Locate the cell with the specified text and output its (x, y) center coordinate. 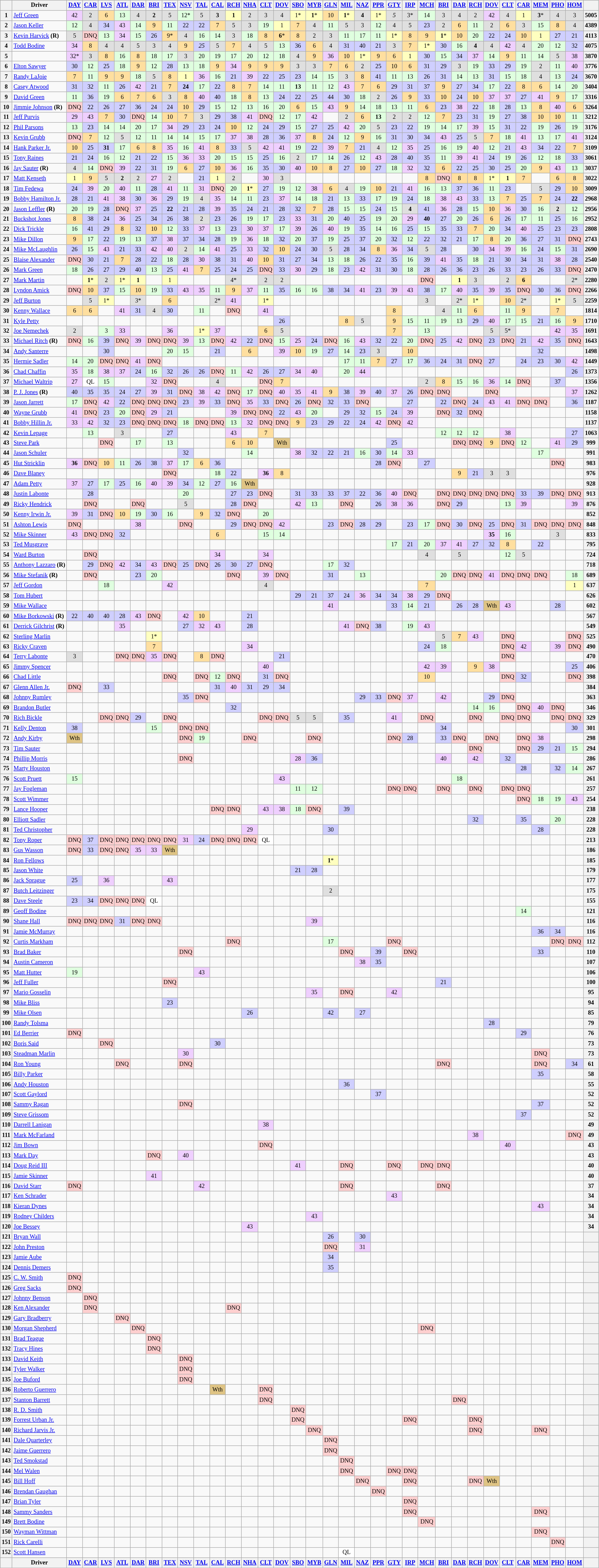
83 (6, 850)
Johnny Benson (39, 1298)
3404 (591, 87)
Kenny Irwin Jr. (39, 514)
Geoff Bodine (39, 911)
Mike Borkowski (R) (39, 616)
6* (282, 36)
57 (6, 586)
C. W. Smith (39, 1278)
298 (591, 738)
139 (6, 1420)
Justin Labonte (39, 494)
Brendan Gaughan (39, 1492)
Mike Skinner (39, 535)
179 (591, 870)
Rodney Childers (39, 1216)
Jason Schuler (39, 453)
120 (6, 1227)
132 (6, 1349)
140 (6, 1430)
Ken Schrader (39, 1196)
3009 (591, 189)
133 (6, 1359)
12* (186, 16)
470 (591, 657)
Scott Pruett (39, 779)
Casey Atwood (39, 87)
5* (508, 331)
Tony Roper (39, 840)
Joe Bessey (39, 1227)
1643 (591, 341)
97 (6, 993)
Brandon Butler (39, 708)
301 (591, 728)
4* (234, 280)
Scott Gaylord (39, 1094)
Tony Raines (39, 158)
Mike McLaughlin (39, 250)
Sammy Ragan (39, 1105)
Curtis Markham (39, 942)
71 (6, 728)
Andy Houston (39, 1084)
150 (6, 1532)
152 (6, 1553)
602 (591, 606)
1356 (591, 382)
129 (6, 1318)
9* (170, 36)
876 (591, 504)
Boris Said (39, 1044)
46 (6, 474)
406 (591, 667)
999 (591, 443)
626 (591, 596)
1158 (591, 412)
Kevin Grubb (39, 138)
64 (6, 657)
4113 (591, 36)
Phillip Morris (39, 759)
Chad Little (39, 677)
127 (6, 1298)
111 (6, 1135)
Richard Jarvis Jr. (39, 1430)
Doug Reid III (39, 1166)
852 (591, 514)
Mike Wallace (39, 606)
549 (591, 626)
Hank Parker Jr. (39, 148)
101 (6, 1033)
Andy Kirby (39, 738)
70 (6, 718)
1373 (591, 372)
60 (6, 616)
51 (6, 525)
Sterling Marlin (39, 636)
109 (6, 1115)
2690 (591, 250)
Blaise Alexander (39, 260)
99 (6, 1013)
Butch Leitzinger (39, 891)
718 (591, 565)
136 (6, 1390)
Dave Steele (39, 901)
144 (6, 1471)
3176 (591, 127)
155 (591, 901)
74 (6, 759)
Tracy Hines (39, 1349)
Jamie Aube (39, 1257)
P. J. Jones (R) (39, 392)
Jamie Skinner (39, 1176)
Rick Carelli (39, 1542)
Gus Wasson (39, 850)
Kevin Lepage (39, 433)
Derrick Gilchrist (R) (39, 626)
1710 (591, 321)
Steve Park (39, 443)
2259 (591, 301)
131 (6, 1339)
3316 (591, 97)
4075 (591, 46)
68 (6, 698)
Jim Bown (39, 1145)
398 (591, 677)
Ted Christopher (39, 830)
Michael Waltrip (39, 382)
261 (591, 779)
93 (6, 952)
Darrell Lanigan (39, 1125)
Brad Baker (39, 952)
637 (591, 586)
137 (6, 1400)
Brian Tyler (39, 1501)
Johnny Rumley (39, 698)
R. D. Smith (39, 1410)
3212 (591, 117)
Jason Leffler (R) (39, 209)
913 (591, 494)
54 (6, 555)
Jimmy Spencer (39, 667)
Ricky Hendrick (39, 504)
3022 (591, 179)
Andy Santerre (39, 351)
Mark Day (39, 1155)
1262 (591, 392)
2968 (591, 199)
89 (6, 911)
Brad Teague (39, 1339)
3061 (591, 158)
Bobby Hillin Jr. (39, 423)
91 (6, 932)
124 (6, 1268)
Lance Hooper (39, 809)
Jason Keller (39, 26)
Kelly Denton (39, 728)
151 (6, 1542)
Mike Dillon (39, 240)
1691 (591, 331)
Jeff Green (39, 16)
Jay Fogleman (39, 789)
833 (591, 535)
134 (6, 1369)
5005 (591, 16)
53 (6, 545)
Brett Bodine (39, 1522)
4389 (591, 26)
1137 (591, 423)
David Starr (39, 1186)
185 (591, 860)
Dick Trickle (39, 229)
Jaime Guerrero (39, 1451)
2952 (591, 219)
3037 (591, 168)
77 (6, 789)
David Green (39, 97)
Hermie Sadler (39, 362)
114 (6, 1166)
991 (591, 453)
96 (6, 983)
Jason White (39, 870)
Tom Hubert (39, 596)
Ted Smokstad (39, 1461)
Kyle Petty (39, 321)
Austin Cameron (39, 962)
Adam Petty (39, 484)
Mark Martin (39, 280)
82 (6, 840)
63 (6, 647)
384 (591, 687)
848 (591, 525)
104 (6, 1064)
Roberto Guerrero (39, 1390)
Ed Berrier (39, 1033)
62 (6, 636)
Randy LaJoie (39, 77)
Mark Green (39, 270)
105 (6, 1074)
141 (6, 1440)
Phil Parsons (39, 127)
45 (6, 463)
Bobby Hamilton Jr. (39, 199)
267 (591, 769)
Ricky Craven (39, 647)
2280 (591, 280)
286 (591, 759)
Randy Tolsma (39, 1023)
67 (6, 687)
Dave Blaney (39, 474)
Jay Sauter (R) (39, 168)
2540 (591, 260)
Jeff Purvis (39, 117)
Joe Nemechek (39, 331)
Dale Quarterley (39, 1440)
Billy Parker (39, 1074)
Jeff Gordon (39, 586)
Mike Bliss (39, 1003)
2266 (591, 290)
Ron Young (39, 1064)
130 (6, 1329)
Jeff Burton (39, 301)
102 (6, 1044)
117 (6, 1196)
48 (6, 494)
Greg Sacks (39, 1288)
1449 (591, 362)
Gary Bradberry (39, 1318)
Ashton Lewis (39, 525)
Stanton Barrett (39, 1400)
238 (591, 809)
1063 (591, 433)
Tyler Walker (39, 1369)
75 (6, 769)
Todd Bodine (39, 46)
Joe Buford (39, 1379)
147 (6, 1501)
Kieran Dynes (39, 1206)
Kenny Wallace (39, 311)
Elton Sawyer (39, 66)
128 (6, 1308)
149 (6, 1522)
Bryan Wall (39, 1237)
Jeff Fuller (39, 983)
1187 (591, 402)
Jimmie Johnson (R) (39, 107)
2956 (591, 209)
795 (591, 545)
119 (6, 1216)
Steadman Marlin (39, 1054)
Ken Alexander (39, 1308)
928 (591, 484)
2808 (591, 229)
254 (591, 799)
3776 (591, 66)
525 (591, 636)
Jason Jarrett (39, 402)
Tim Sauter (39, 748)
118 (6, 1206)
126 (6, 1288)
3264 (591, 107)
Dennis Demers (39, 1268)
122 (6, 1247)
186 (591, 850)
Wayne Grubb (39, 412)
115 (6, 1176)
Jack Sprague (39, 881)
724 (591, 555)
Sammy Sanders (39, 1512)
Lyndon Amick (39, 290)
Mark McFarland (39, 1135)
976 (591, 474)
78 (6, 799)
142 (6, 1451)
47 (6, 484)
72 (6, 738)
Matt Kenseth (39, 179)
Anthony Lazzaro (R) (39, 565)
Jamie McMurray (39, 932)
689 (591, 575)
Terry Labonte (39, 657)
Kevin Harvick (R) (39, 36)
90 (6, 921)
346 (591, 708)
Glenn Allen Jr. (39, 687)
Wayman Wittman (39, 1532)
145 (6, 1481)
Matt Hutter (39, 972)
567 (591, 616)
329 (591, 718)
294 (591, 748)
3109 (591, 148)
65 (6, 667)
56 (6, 575)
Rich Bickle (39, 718)
84 (6, 860)
983 (591, 463)
John Preston (39, 1247)
490 (591, 647)
80 (6, 820)
Tim Fedewa (39, 189)
363 (591, 698)
92 (6, 942)
148 (6, 1512)
2470 (591, 270)
108 (6, 1105)
135 (6, 1379)
Morgan Shepherd (39, 1329)
88 (6, 901)
Mike Olsen (39, 1013)
Mel Walen (39, 1471)
98 (6, 1003)
Chad Chaffin (39, 372)
Ted Musgrave (39, 545)
3870 (591, 56)
Bill Hoff (39, 1481)
146 (6, 1492)
Mike Stefanik (R) (39, 575)
3124 (591, 138)
87 (6, 891)
213 (591, 840)
Hut Stricklin (39, 463)
257 (591, 789)
86 (6, 881)
125 (6, 1278)
Shane Hall (39, 921)
81 (6, 830)
50 (6, 514)
Michael Ritch (R) (39, 341)
3670 (591, 77)
Elliott Sadler (39, 820)
143 (6, 1461)
Steve Grissom (39, 1115)
Marty Houston (39, 769)
David Keith (39, 1359)
175 (591, 891)
113 (6, 1155)
Ron Fellows (39, 860)
123 (6, 1257)
103 (6, 1054)
66 (6, 677)
Forrest Urban Jr. (39, 1420)
59 (6, 606)
Buckshot Jones (39, 219)
177 (591, 881)
Ward Burton (39, 555)
Scott Wimmer (39, 799)
Mario Gosselin (39, 993)
Scott Hansen (39, 1553)
2743 (591, 240)
138 (6, 1410)
32* (75, 56)
1498 (591, 351)
1814 (591, 311)
69 (6, 708)
